From the cell containing the given text, extract its center point as (X, Y) coordinate. 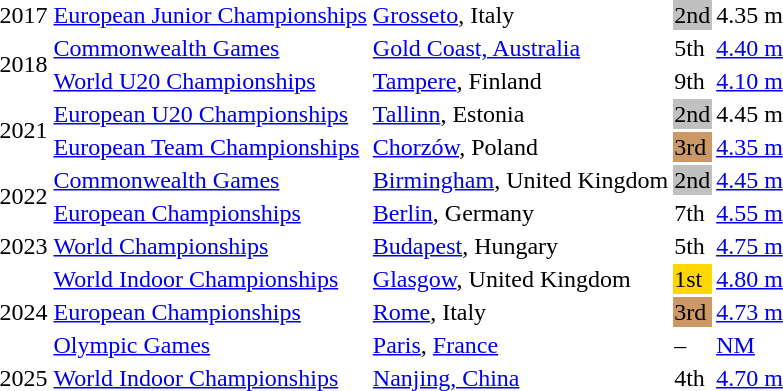
Birmingham, United Kingdom (520, 180)
Chorzów, Poland (520, 147)
Glasgow, United Kingdom (520, 279)
Paris, France (520, 345)
– (692, 345)
7th (692, 213)
Olympic Games (210, 345)
European U20 Championships (210, 114)
Tampere, Finland (520, 81)
9th (692, 81)
Gold Coast, Australia (520, 48)
1st (692, 279)
World U20 Championships (210, 81)
World Indoor Championships (210, 279)
Budapest, Hungary (520, 246)
Berlin, Germany (520, 213)
European Junior Championships (210, 15)
Rome, Italy (520, 312)
Tallinn, Estonia (520, 114)
Grosseto, Italy (520, 15)
World Championships (210, 246)
European Team Championships (210, 147)
